From the cell containing the given text, extract its center point as [x, y] coordinate. 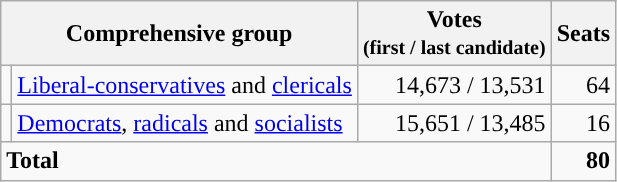
Votes(first / last candidate) [454, 34]
Seats [583, 34]
Democrats, radicals and socialists [185, 123]
15,651 / 13,485 [454, 123]
Liberal-conservatives and clericals [185, 85]
Comprehensive group [180, 34]
Total [276, 161]
16 [583, 123]
80 [583, 161]
14,673 / 13,531 [454, 85]
64 [583, 85]
